Extract the (x, y) coordinate from the center of the cell holding the provided text.  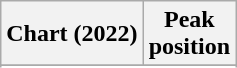
Chart (2022) (72, 34)
Peakposition (189, 34)
